Return the [x, y] coordinate for the center point of the cell that contains the specified text.  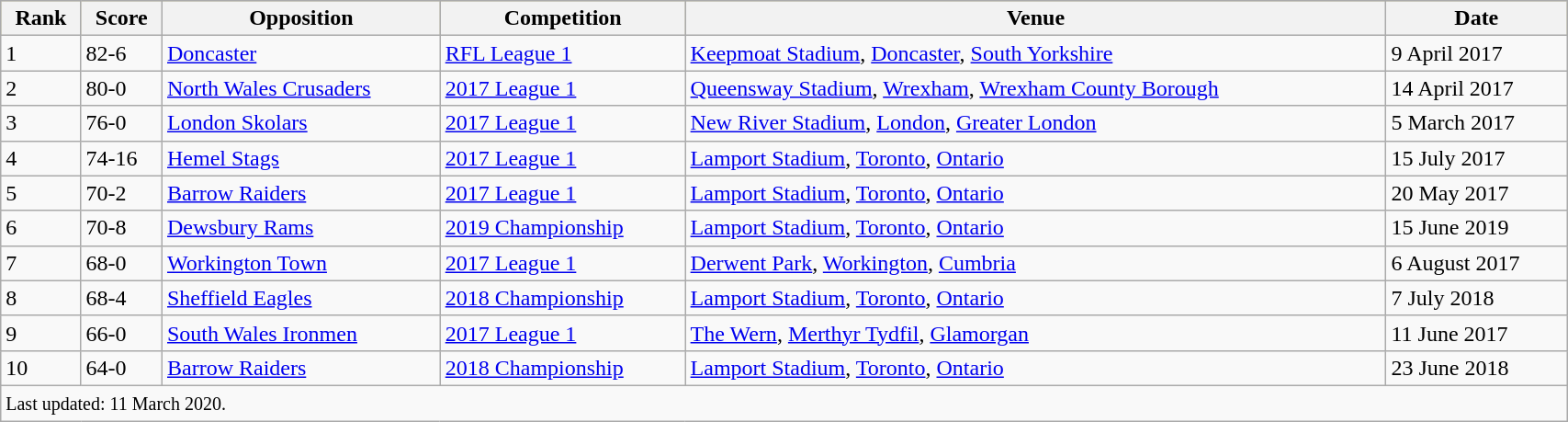
Score [121, 18]
8 [40, 298]
Competition [562, 18]
66-0 [121, 333]
6 August 2017 [1477, 263]
11 June 2017 [1477, 333]
London Skolars [301, 123]
Last updated: 11 March 2020. [784, 403]
Workington Town [301, 263]
4 [40, 158]
80-0 [121, 88]
82-6 [121, 53]
9 [40, 333]
Keepmoat Stadium, Doncaster, South Yorkshire [1036, 53]
Dewsbury Rams [301, 228]
Doncaster [301, 53]
RFL League 1 [562, 53]
70-2 [121, 193]
23 June 2018 [1477, 368]
2019 Championship [562, 228]
3 [40, 123]
68-0 [121, 263]
2 [40, 88]
14 April 2017 [1477, 88]
7 [40, 263]
9 April 2017 [1477, 53]
Sheffield Eagles [301, 298]
Hemel Stags [301, 158]
5 [40, 193]
Queensway Stadium, Wrexham, Wrexham County Borough [1036, 88]
20 May 2017 [1477, 193]
10 [40, 368]
Date [1477, 18]
1 [40, 53]
15 June 2019 [1477, 228]
7 July 2018 [1477, 298]
The Wern, Merthyr Tydfil, Glamorgan [1036, 333]
68-4 [121, 298]
5 March 2017 [1477, 123]
Opposition [301, 18]
Derwent Park, Workington, Cumbria [1036, 263]
74-16 [121, 158]
15 July 2017 [1477, 158]
Rank [40, 18]
64-0 [121, 368]
South Wales Ironmen [301, 333]
New River Stadium, London, Greater London [1036, 123]
North Wales Crusaders [301, 88]
6 [40, 228]
76-0 [121, 123]
Venue [1036, 18]
70-8 [121, 228]
